From the cell containing the given text, extract its center point as [x, y] coordinate. 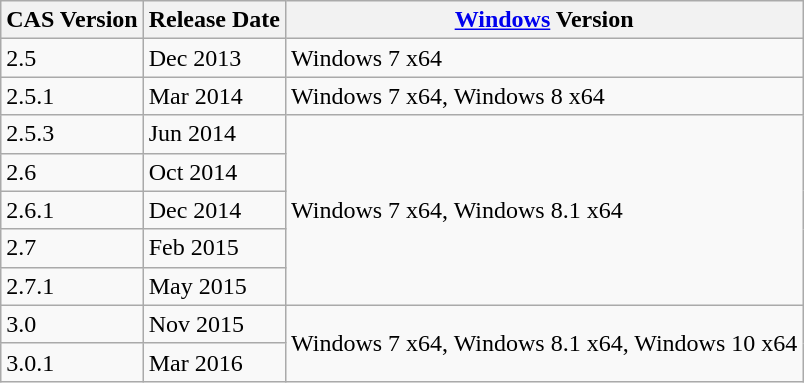
2.5 [72, 58]
May 2015 [214, 286]
Feb 2015 [214, 248]
3.0.1 [72, 362]
CAS Version [72, 20]
Windows 7 x64, Windows 8.1 x64 [544, 210]
Jun 2014 [214, 134]
Mar 2014 [214, 96]
2.5.1 [72, 96]
Windows 7 x64 [544, 58]
2.6 [72, 172]
Oct 2014 [214, 172]
2.5.3 [72, 134]
2.7.1 [72, 286]
Windows 7 x64, Windows 8 x64 [544, 96]
Dec 2014 [214, 210]
3.0 [72, 324]
Windows 7 x64, Windows 8.1 x64, Windows 10 x64 [544, 343]
Mar 2016 [214, 362]
Windows Version [544, 20]
Dec 2013 [214, 58]
2.6.1 [72, 210]
2.7 [72, 248]
Nov 2015 [214, 324]
Release Date [214, 20]
